From the cell containing the given text, extract its center point as [x, y] coordinate. 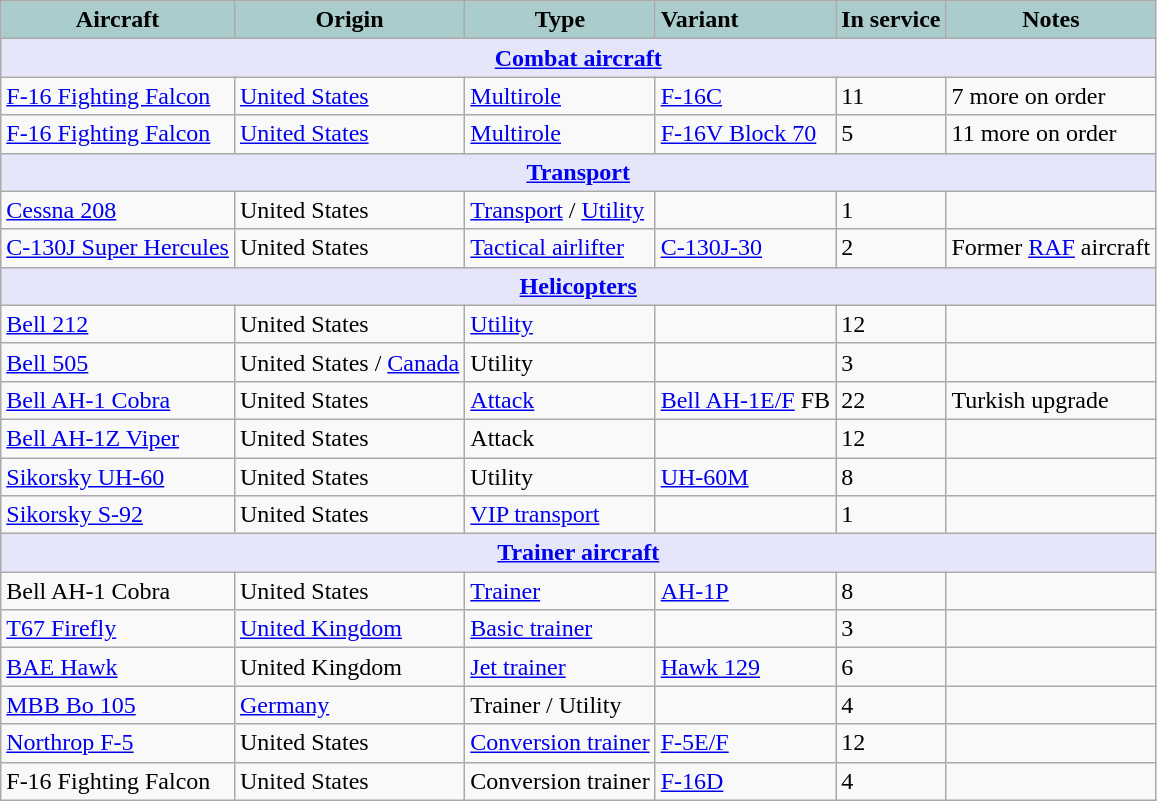
C-130J Super Hercules [118, 248]
In service [891, 20]
Turkish upgrade [1051, 400]
Helicopters [578, 286]
Bell 505 [118, 362]
Variant [745, 20]
Transport [578, 172]
22 [891, 400]
7 more on order [1051, 96]
Former RAF aircraft [1051, 248]
VIP transport [560, 515]
Hawk 129 [745, 667]
Trainer aircraft [578, 553]
Northrop F-5 [118, 743]
C-130J-30 [745, 248]
BAE Hawk [118, 667]
AH-1P [745, 591]
Sikorsky UH-60 [118, 477]
Tactical airlifter [560, 248]
MBB Bo 105 [118, 705]
Combat aircraft [578, 58]
United States / Canada [349, 362]
Jet trainer [560, 667]
T67 Firefly [118, 629]
11 more on order [1051, 134]
Notes [1051, 20]
5 [891, 134]
Sikorsky S-92 [118, 515]
Bell AH-1Z Viper [118, 438]
F-16V Block 70 [745, 134]
Basic trainer [560, 629]
F-16D [745, 781]
Bell 212 [118, 324]
Origin [349, 20]
Bell AH-1E/F FB [745, 400]
Cessna 208 [118, 210]
Aircraft [118, 20]
2 [891, 248]
F-16C [745, 96]
UH-60M [745, 477]
Trainer / Utility [560, 705]
Trainer [560, 591]
F-5E/F [745, 743]
Type [560, 20]
6 [891, 667]
Transport / Utility [560, 210]
Germany [349, 705]
11 [891, 96]
